Return (X, Y) of the center of cell containing provided text 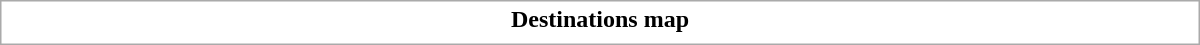
Destinations map (600, 19)
